Scan for the cell matching the given text and deliver its [x, y] coordinate at center. 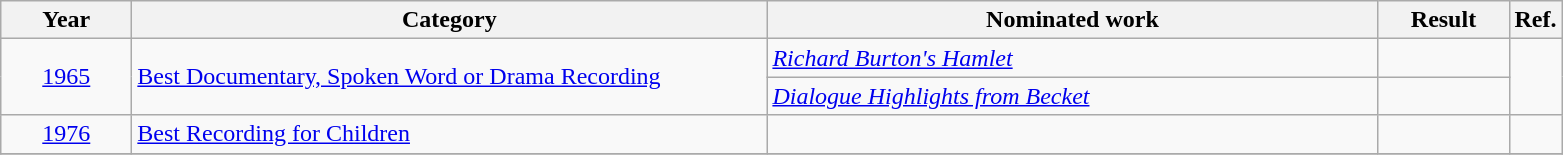
Dialogue Highlights from Becket [1072, 96]
1965 [66, 77]
1976 [66, 134]
Best Documentary, Spoken Word or Drama Recording [450, 77]
Year [66, 20]
Richard Burton's Hamlet [1072, 58]
Nominated work [1072, 20]
Ref. [1536, 20]
Result [1444, 20]
Category [450, 20]
Best Recording for Children [450, 134]
